Provide the (x, y) coordinate of the cell's center where the given text is located.  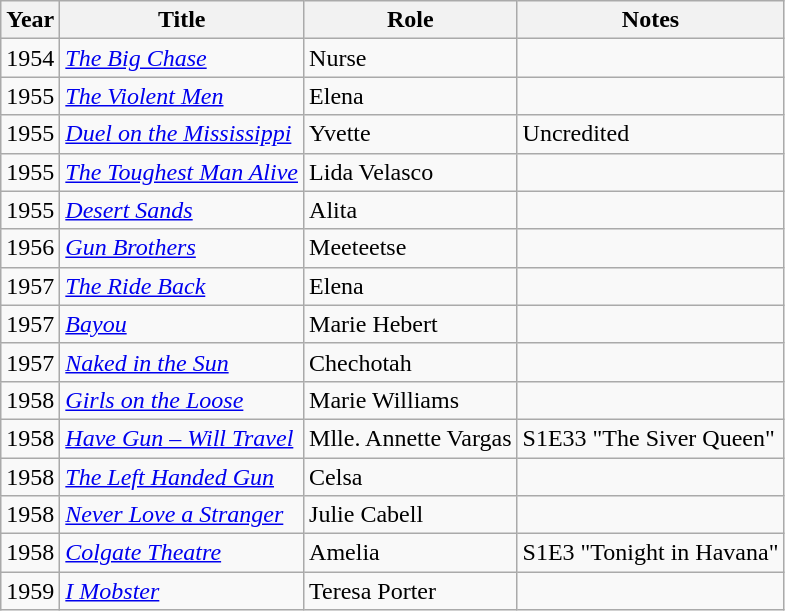
Julie Cabell (410, 515)
Uncredited (650, 134)
Lida Velasco (410, 172)
I Mobster (182, 591)
Marie Hebert (410, 324)
Desert Sands (182, 210)
Teresa Porter (410, 591)
Never Love a Stranger (182, 515)
Colgate Theatre (182, 553)
Yvette (410, 134)
Title (182, 20)
S1E3 "Tonight in Havana" (650, 553)
Celsa (410, 477)
Notes (650, 20)
The Toughest Man Alive (182, 172)
Nurse (410, 58)
1956 (30, 248)
The Ride Back (182, 286)
Chechotah (410, 362)
1954 (30, 58)
The Left Handed Gun (182, 477)
Bayou (182, 324)
Gun Brothers (182, 248)
Year (30, 20)
Have Gun – Will Travel (182, 438)
Girls on the Loose (182, 400)
Role (410, 20)
Alita (410, 210)
Amelia (410, 553)
Mlle. Annette Vargas (410, 438)
Duel on the Mississippi (182, 134)
Marie Williams (410, 400)
Naked in the Sun (182, 362)
The Violent Men (182, 96)
The Big Chase (182, 58)
S1E33 "The Siver Queen" (650, 438)
1959 (30, 591)
Meeteetse (410, 248)
